Return the (x, y) coordinate for the center point of the cell that contains the specified text.  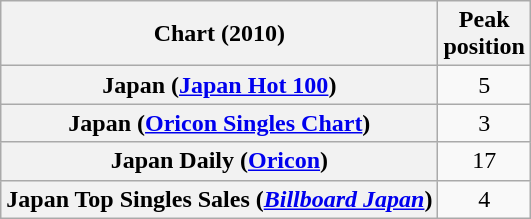
Japan (Oricon Singles Chart) (220, 123)
4 (484, 199)
Japan (Japan Hot 100) (220, 85)
3 (484, 123)
Japan Daily (Oricon) (220, 161)
5 (484, 85)
Japan Top Singles Sales (Billboard Japan) (220, 199)
Peakposition (484, 34)
17 (484, 161)
Chart (2010) (220, 34)
